Scan for the cell matching the given text and deliver its [x, y] coordinate at center. 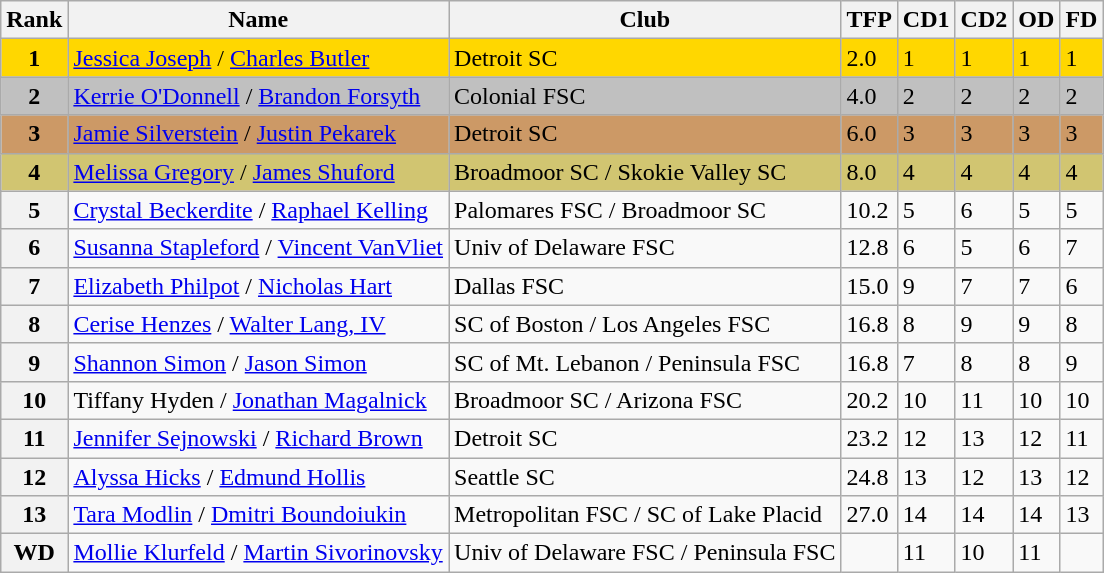
Jamie Silverstein / Justin Pekarek [258, 134]
Broadmoor SC / Arizona FSC [645, 400]
6.0 [869, 134]
Elizabeth Philpot / Nicholas Hart [258, 286]
20.2 [869, 400]
Metropolitan FSC / SC of Lake Placid [645, 515]
Melissa Gregory / James Shuford [258, 172]
CD1 [926, 20]
24.8 [869, 477]
Dallas FSC [645, 286]
12.8 [869, 248]
Univ of Delaware FSC / Peninsula FSC [645, 553]
Rank [34, 20]
OD [1036, 20]
Univ of Delaware FSC [645, 248]
8.0 [869, 172]
TFP [869, 20]
10.2 [869, 210]
4.0 [869, 96]
SC of Boston / Los Angeles FSC [645, 324]
Kerrie O'Donnell / Brandon Forsyth [258, 96]
Name [258, 20]
Club [645, 20]
FD [1082, 20]
Tara Modlin / Dmitri Boundoiukin [258, 515]
Crystal Beckerdite / Raphael Kelling [258, 210]
Alyssa Hicks / Edmund Hollis [258, 477]
Susanna Stapleford / Vincent VanVliet [258, 248]
15.0 [869, 286]
CD2 [984, 20]
23.2 [869, 438]
SC of Mt. Lebanon / Peninsula FSC [645, 362]
27.0 [869, 515]
Tiffany Hyden / Jonathan Magalnick [258, 400]
2.0 [869, 58]
Cerise Henzes / Walter Lang, IV [258, 324]
WD [34, 553]
Jessica Joseph / Charles Butler [258, 58]
Jennifer Sejnowski / Richard Brown [258, 438]
Broadmoor SC / Skokie Valley SC [645, 172]
Shannon Simon / Jason Simon [258, 362]
Seattle SC [645, 477]
Palomares FSC / Broadmoor SC [645, 210]
Mollie Klurfeld / Martin Sivorinovsky [258, 553]
Colonial FSC [645, 96]
